Detect which cell encompasses the target text, then output its (X, Y) center coordinate. 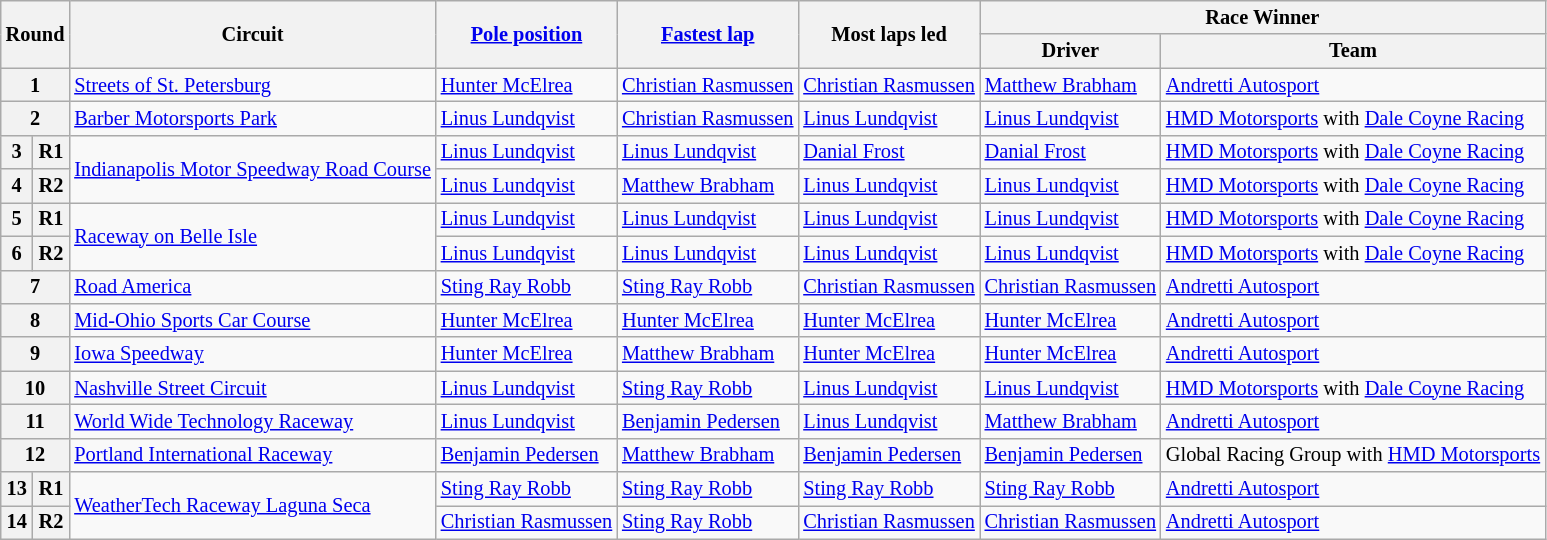
14 (17, 522)
Portland International Raceway (252, 455)
Iowa Speedway (252, 354)
Mid-Ohio Sports Car Course (252, 320)
Fastest lap (708, 34)
2 (36, 118)
6 (17, 253)
Global Racing Group with HMD Motorsports (1353, 455)
11 (36, 421)
Nashville Street Circuit (252, 388)
Race Winner (1262, 17)
Circuit (252, 34)
World Wide Technology Raceway (252, 421)
5 (17, 219)
Raceway on Belle Isle (252, 236)
10 (36, 388)
Driver (1070, 51)
3 (17, 152)
4 (17, 186)
Pole position (526, 34)
Round (36, 34)
Streets of St. Petersburg (252, 85)
12 (36, 455)
Road America (252, 287)
Indianapolis Motor Speedway Road Course (252, 168)
9 (36, 354)
Team (1353, 51)
13 (17, 489)
WeatherTech Raceway Laguna Seca (252, 506)
8 (36, 320)
1 (36, 85)
Most laps led (888, 34)
Barber Motorsports Park (252, 118)
7 (36, 287)
